Extract the [X, Y] coordinate from the center of the cell holding the provided text.  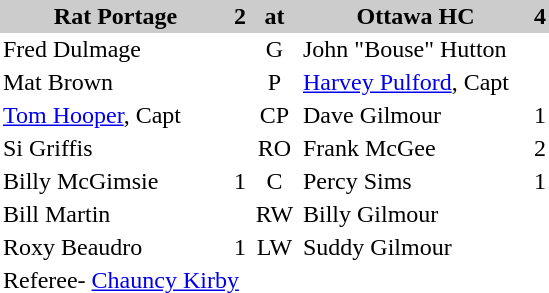
Percy Sims [416, 182]
Harvey Pulford, Capt [416, 82]
at [274, 16]
Si Griffis [116, 148]
Fred Dulmage [116, 50]
LW [274, 248]
RO [274, 148]
Bill Martin [116, 214]
G [274, 50]
4 [540, 16]
Billy McGimsie [116, 182]
Rat Portage [116, 16]
Frank McGee [416, 148]
CP [274, 116]
Billy Gilmour [416, 214]
RW [274, 214]
Roxy Beaudro [116, 248]
Suddy Gilmour [416, 248]
Ottawa HC [416, 16]
Tom Hooper, Capt [116, 116]
John "Bouse" Hutton [416, 50]
P [274, 82]
Mat Brown [116, 82]
C [274, 182]
Dave Gilmour [416, 116]
